Determine the (x, y) coordinate at the center of the cell enclosing the given text.  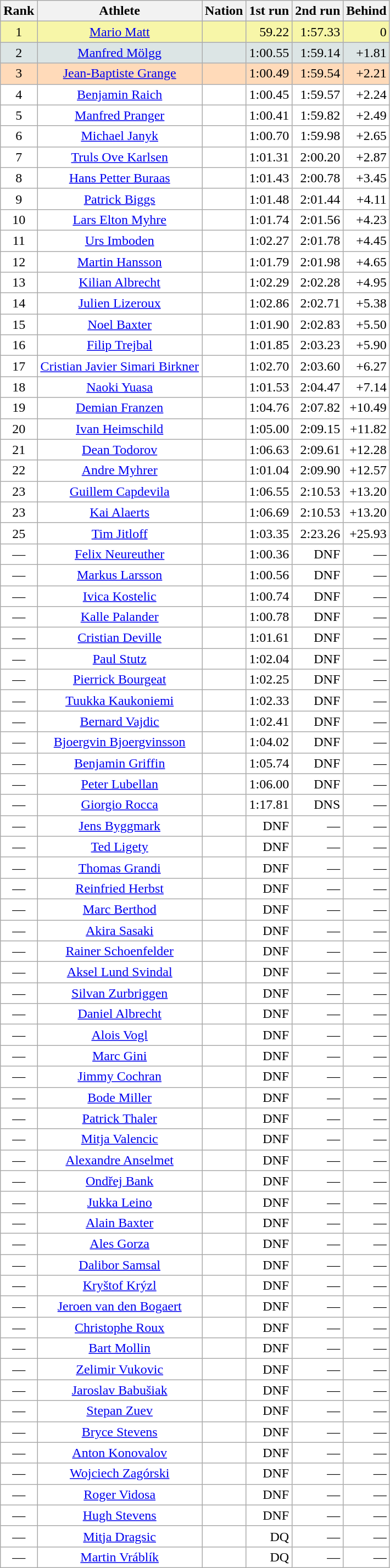
20 (19, 429)
2:02.71 (317, 304)
2:00.20 (317, 157)
Athlete (120, 11)
Marc Gini (120, 1056)
+3.45 (366, 178)
1:57.33 (317, 32)
Jukka Leino (120, 1202)
Dean Todorov (120, 450)
Aksel Lund Svindal (120, 972)
1:01.90 (269, 324)
2:01.44 (317, 199)
+4.23 (366, 220)
1:01.04 (269, 471)
1:02.70 (269, 366)
15 (19, 324)
Nation (224, 11)
Guillem Capdevila (120, 491)
+4.45 (366, 240)
Thomas Grandi (120, 867)
1:59.14 (317, 53)
1:04.02 (269, 742)
+4.11 (366, 199)
Jean-Baptiste Grange (120, 74)
1:03.35 (269, 533)
Kryštof Krýzl (120, 1286)
1:00.49 (269, 74)
Mitja Dragsic (120, 1536)
Andre Myhrer (120, 471)
Bjoergvin Bjoergvinsson (120, 742)
+2.65 (366, 136)
Giorgio Rocca (120, 805)
Reinfried Herbst (120, 888)
+4.95 (366, 283)
Alois Vogl (120, 1035)
2:07.82 (317, 408)
+7.14 (366, 387)
Hugh Stevens (120, 1515)
Silvan Zurbriggen (120, 993)
Noel Baxter (120, 324)
1:02.86 (269, 304)
+1.81 (366, 53)
+6.27 (366, 366)
Rainer Schoenfelder (120, 951)
1:00.36 (269, 554)
DNS (317, 805)
Ted Ligety (120, 847)
2:00.78 (317, 178)
Zelimir Vukovic (120, 1369)
Manfred Pranger (120, 115)
Michael Janyk (120, 136)
+12.28 (366, 450)
1:00.56 (269, 575)
1:04.76 (269, 408)
2:23.26 (317, 533)
1:01.53 (269, 387)
2:09.15 (317, 429)
Ondřej Bank (120, 1181)
1:01.74 (269, 220)
Manfred Mölgg (120, 53)
18 (19, 387)
1:06.00 (269, 784)
1:02.33 (269, 701)
Cristian Deville (120, 638)
25 (19, 533)
Bernard Vajdic (120, 721)
14 (19, 304)
Dalibor Samsal (120, 1264)
Roger Vidosa (120, 1494)
1:01.48 (269, 199)
1:59.57 (317, 94)
2:03.23 (317, 345)
+12.57 (366, 471)
Rank (19, 11)
2:03.60 (317, 366)
Marc Berthod (120, 909)
1:00.41 (269, 115)
1:59.82 (317, 115)
1:05.00 (269, 429)
+2.87 (366, 157)
Patrick Biggs (120, 199)
Julien Lizeroux (120, 304)
21 (19, 450)
Ivan Heimschild (120, 429)
Alexandre Anselmet (120, 1160)
1:05.74 (269, 763)
Bart Mollin (120, 1348)
2:01.98 (317, 262)
10 (19, 220)
Paul Stutz (120, 659)
11 (19, 240)
1:00.78 (269, 617)
1:59.98 (317, 136)
1:06.55 (269, 491)
2 (19, 53)
+2.24 (366, 94)
Kai Alaerts (120, 512)
+2.21 (366, 74)
Benjamin Griffin (120, 763)
Kalle Palander (120, 617)
+10.49 (366, 408)
17 (19, 366)
Naoki Yuasa (120, 387)
Martin Hansson (120, 262)
12 (19, 262)
Ales Gorza (120, 1244)
+5.50 (366, 324)
Patrick Thaler (120, 1118)
Bryce Stevens (120, 1432)
1:00.70 (269, 136)
1:01.31 (269, 157)
Lars Elton Myhre (120, 220)
Markus Larsson (120, 575)
0 (366, 32)
Filip Trejbal (120, 345)
1:17.81 (269, 805)
2:02.83 (317, 324)
8 (19, 178)
Wojciech Zagórski (120, 1474)
2:02.28 (317, 283)
13 (19, 283)
Urs Imboden (120, 240)
1:06.69 (269, 512)
Tuukka Kaukoniemi (120, 701)
Bode Miller (120, 1097)
1st run (269, 11)
Cristian Javier Simari Birkner (120, 366)
Hans Petter Buraas (120, 178)
16 (19, 345)
Jaroslav Babušiak (120, 1390)
1:00.74 (269, 596)
Ivica Kostelic (120, 596)
Jeroen van den Bogaert (120, 1307)
Demian Franzen (120, 408)
1:59.54 (317, 74)
1:02.27 (269, 240)
1:00.55 (269, 53)
5 (19, 115)
22 (19, 471)
1:02.41 (269, 721)
3 (19, 74)
19 (19, 408)
Anton Konovalov (120, 1453)
7 (19, 157)
Daniel Albrecht (120, 1014)
1:01.43 (269, 178)
2:04.47 (317, 387)
1:01.85 (269, 345)
Stepan Zuev (120, 1411)
+5.38 (366, 304)
+25.93 (366, 533)
1:02.04 (269, 659)
9 (19, 199)
2:09.90 (317, 471)
Mitja Valencic (120, 1139)
1:01.61 (269, 638)
2:01.56 (317, 220)
Jimmy Cochran (120, 1077)
2:09.61 (317, 450)
Benjamin Raich (120, 94)
Martin Vráblík (120, 1557)
1:02.29 (269, 283)
1 (19, 32)
1:00.45 (269, 94)
59.22 (269, 32)
Felix Neureuther (120, 554)
Truls Ove Karlsen (120, 157)
Tim Jitloff (120, 533)
Kilian Albrecht (120, 283)
Behind (366, 11)
Peter Lubellan (120, 784)
Jens Byggmark (120, 826)
1:06.63 (269, 450)
1:01.79 (269, 262)
+5.90 (366, 345)
Christophe Roux (120, 1328)
Mario Matt (120, 32)
Akira Sasaki (120, 931)
Alain Baxter (120, 1223)
2:01.78 (317, 240)
+4.65 (366, 262)
+11.82 (366, 429)
6 (19, 136)
4 (19, 94)
Pierrick Bourgeat (120, 680)
2nd run (317, 11)
1:02.25 (269, 680)
+2.49 (366, 115)
